Pinpoint the cell where the given text exists, returning its (x, y) midpoint coordinate. 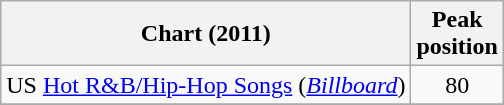
Peakposition (457, 34)
Chart (2011) (206, 34)
80 (457, 85)
US Hot R&B/Hip-Hop Songs (Billboard) (206, 85)
